Output the [x, y] coordinate of the center of the cell containing the given text.  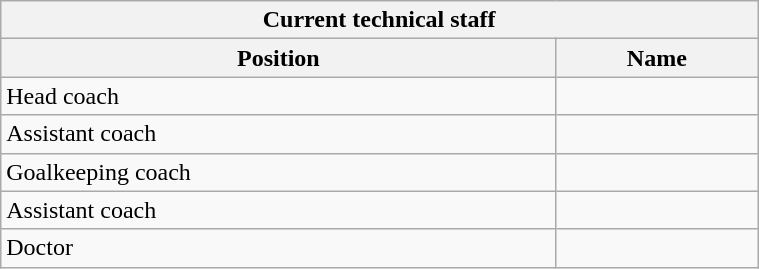
Position [278, 58]
Current technical staff [380, 20]
Goalkeeping coach [278, 172]
Name [657, 58]
Head coach [278, 96]
Doctor [278, 248]
